Find where the given text appears and provide that cell's center as [x, y] coordinate. 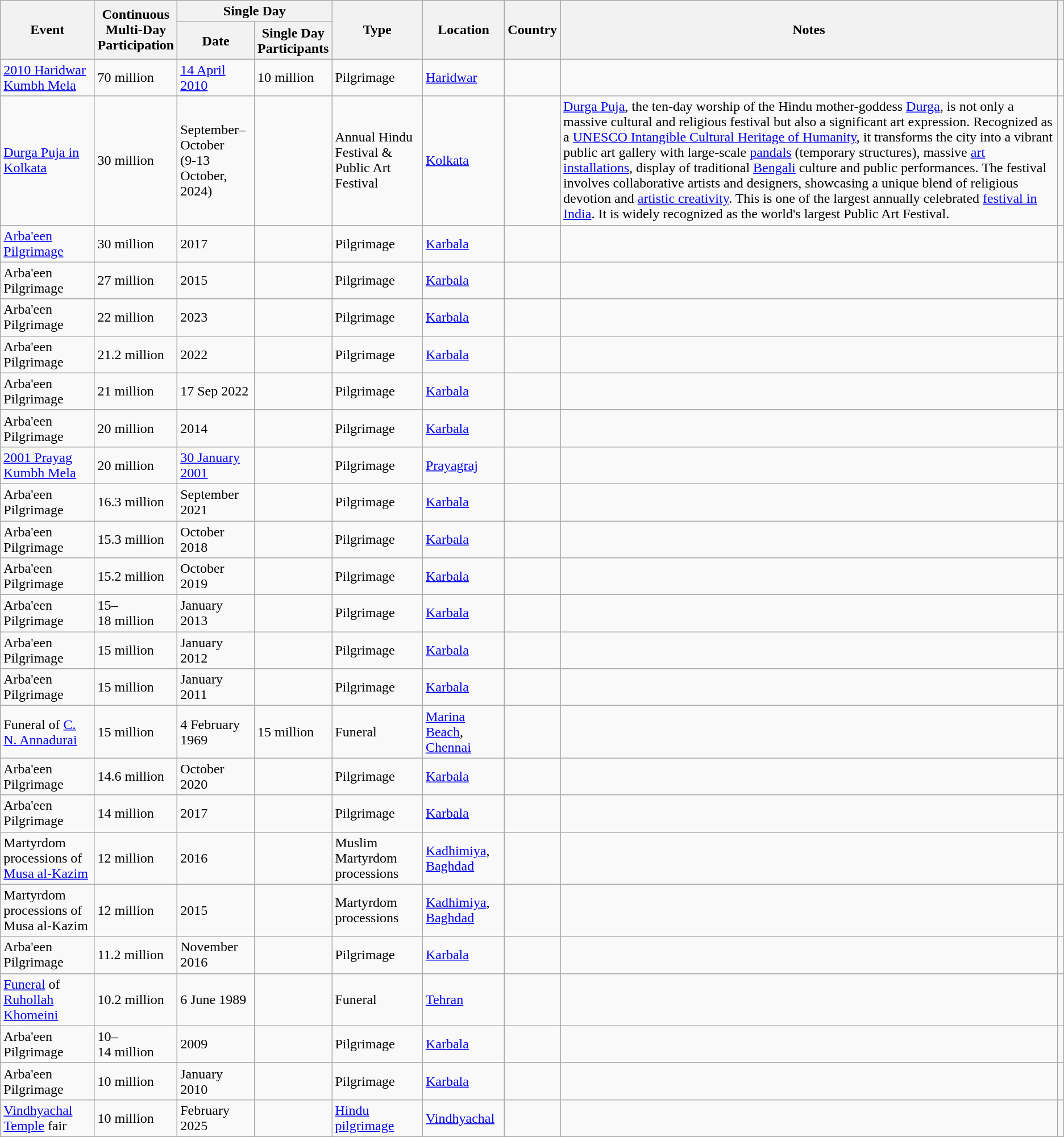
Hindu pilgrimage [377, 1118]
Country [533, 30]
Single DayParticipants [293, 41]
October 2018 [216, 539]
Event [48, 30]
Funeral of Ruhollah Khomeini [48, 999]
30 January 2001 [216, 465]
October 2019 [216, 576]
January 2012 [216, 650]
ContinuousMulti-DayParticipation [136, 30]
Durga Puja in Kolkata [48, 160]
22 million [136, 317]
2023 [216, 317]
15.3 million [136, 539]
70 million [136, 77]
2022 [216, 355]
2010 Haridwar Kumbh Mela [48, 77]
21 million [136, 391]
2009 [216, 1044]
15.2 million [136, 576]
Marina Beach, Chennai [463, 732]
14.6 million [136, 776]
Tehran [463, 999]
11.2 million [136, 955]
January 2013 [216, 614]
2016 [216, 858]
15–18 million [136, 614]
14 million [136, 814]
February 2025 [216, 1118]
Date [216, 41]
Haridwar [463, 77]
2014 [216, 428]
2001 Prayag Kumbh Mela [48, 465]
September–October(9-13 October, 2024) [216, 160]
September 2021 [216, 502]
Vindhyachal Temple fair [48, 1118]
17 Sep 2022 [216, 391]
16.3 million [136, 502]
January 2010 [216, 1081]
14 April 2010 [216, 77]
Type [377, 30]
27 million [136, 281]
10.2 million [136, 999]
Prayagraj [463, 465]
6 June 1989 [216, 999]
10–14 million [136, 1044]
Notes [809, 30]
November 2016 [216, 955]
Martyrdom processions [377, 910]
January 2011 [216, 688]
Funeral of C. N. Annadurai [48, 732]
Single Day [255, 11]
4 February 1969 [216, 732]
Vindhyachal [463, 1118]
Muslim Martyrdom processions [377, 858]
Kolkata [463, 160]
21.2 million [136, 355]
October 2020 [216, 776]
Location [463, 30]
Annual Hindu Festival & Public Art Festival [377, 160]
